Locate the cell with the specified text and output its (x, y) center coordinate. 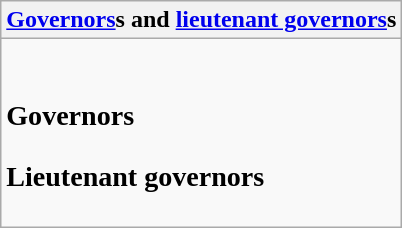
GovernorsLieutenant governors (202, 133)
Governorss and lieutenant governorss (202, 20)
